Output the [x, y] coordinate of the center of the cell containing the given text.  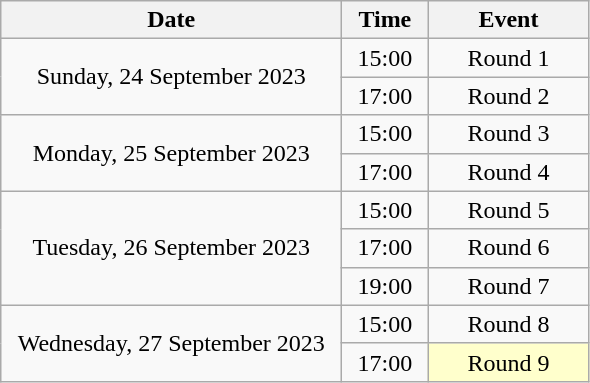
Round 3 [508, 134]
Tuesday, 26 September 2023 [172, 248]
Wednesday, 27 September 2023 [172, 343]
Round 1 [508, 58]
19:00 [385, 286]
Round 2 [508, 96]
Event [508, 20]
Round 4 [508, 172]
Time [385, 20]
Round 6 [508, 248]
Monday, 25 September 2023 [172, 153]
Sunday, 24 September 2023 [172, 77]
Round 8 [508, 324]
Round 9 [508, 362]
Date [172, 20]
Round 7 [508, 286]
Round 5 [508, 210]
